Return (x, y) of the center of cell containing provided text 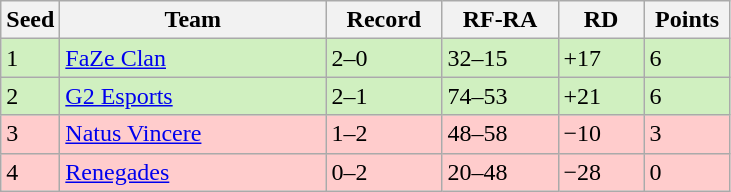
2–0 (384, 58)
−28 (601, 172)
Natus Vincere (193, 134)
RD (601, 20)
Team (193, 20)
G2 Esports (193, 96)
+21 (601, 96)
2 (30, 96)
Renegades (193, 172)
2–1 (384, 96)
−10 (601, 134)
FaZe Clan (193, 58)
74–53 (500, 96)
Record (384, 20)
48–58 (500, 134)
0–2 (384, 172)
1 (30, 58)
RF-RA (500, 20)
Seed (30, 20)
0 (687, 172)
4 (30, 172)
Points (687, 20)
20–48 (500, 172)
1–2 (384, 134)
32–15 (500, 58)
+17 (601, 58)
